Scan for the cell matching the given text and deliver its [x, y] coordinate at center. 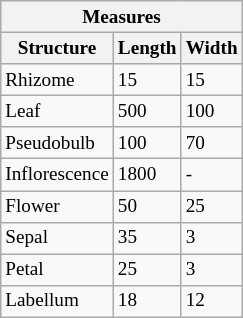
12 [212, 302]
Rhizome [58, 80]
Pseudobulb [58, 143]
Width [212, 48]
Leaf [58, 112]
35 [147, 238]
50 [147, 207]
- [212, 175]
Structure [58, 48]
18 [147, 302]
500 [147, 112]
70 [212, 143]
Inflorescence [58, 175]
Labellum [58, 302]
Length [147, 48]
Measures [122, 17]
Sepal [58, 238]
Flower [58, 207]
1800 [147, 175]
Petal [58, 270]
